For the text-containing cell, return its midpoint in (X, Y) coordinate format. 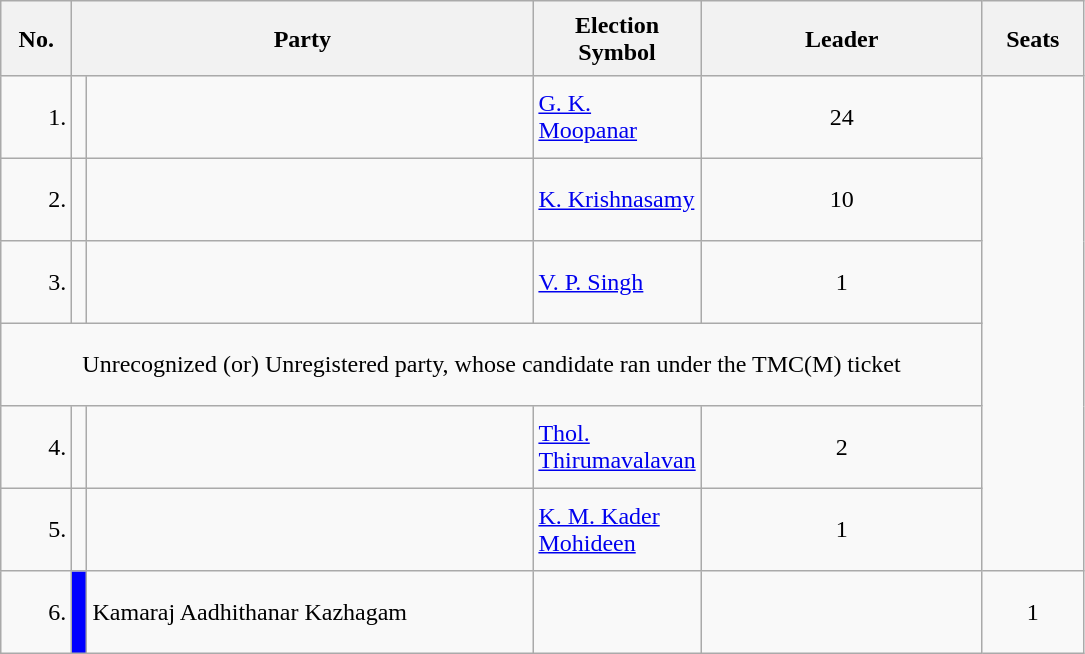
4. (36, 447)
2. (36, 199)
Seats (1032, 38)
5. (36, 529)
1. (36, 117)
6. (36, 612)
No. (36, 38)
Unrecognized (or) Unregistered party, whose candidate ran under the TMC(M) ticket (492, 364)
Election Symbol (617, 38)
K. M. Kader Mohideen (617, 529)
G. K. Moopanar (617, 117)
Thol. Thirumavalavan (617, 447)
2 (842, 447)
24 (842, 117)
3. (36, 282)
10 (842, 199)
Kamaraj Aadhithanar Kazhagam (310, 612)
V. P. Singh (617, 282)
Leader (842, 38)
K. Krishnasamy (617, 199)
Party (302, 38)
